Locate the cell with the specified text and output its (x, y) center coordinate. 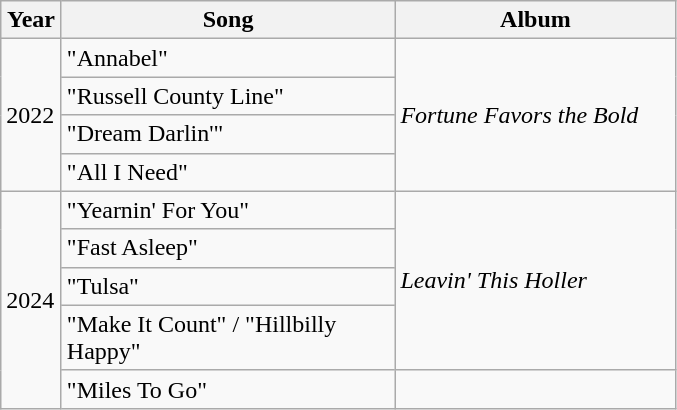
"Russell County Line" (228, 96)
Leavin' This Holler (536, 280)
Album (536, 20)
Year (32, 20)
"Yearnin' For You" (228, 210)
"Dream Darlin'" (228, 134)
"Make It Count" / "Hillbilly Happy" (228, 338)
Song (228, 20)
2024 (32, 300)
Fortune Favors the Bold (536, 115)
"All I Need" (228, 172)
"Miles To Go" (228, 389)
"Fast Asleep" (228, 248)
2022 (32, 115)
"Annabel" (228, 58)
"Tulsa" (228, 286)
